Identify which cell holds the provided text, then report its (x, y) central coordinate. 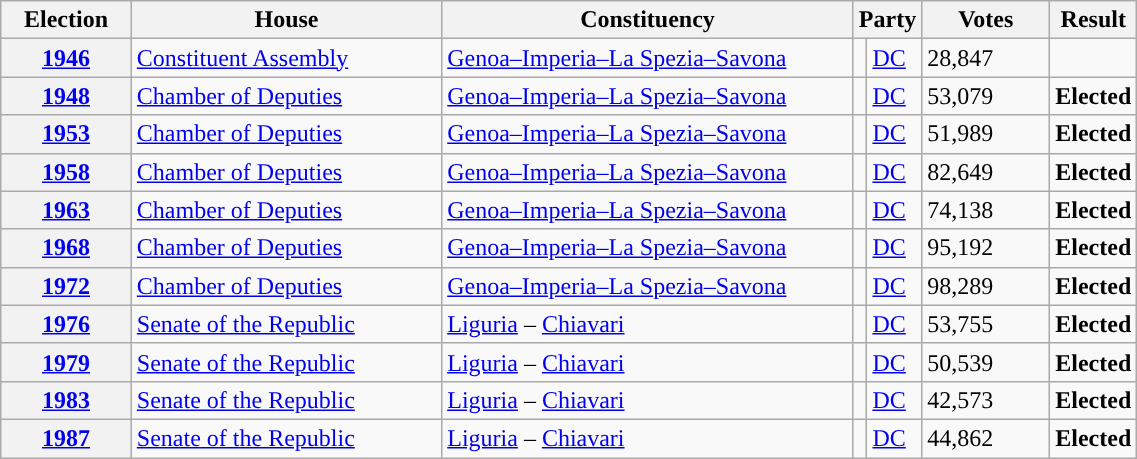
Party (887, 20)
1963 (66, 210)
1972 (66, 286)
1948 (66, 96)
Votes (986, 20)
44,862 (986, 438)
51,989 (986, 134)
1983 (66, 400)
Constituency (648, 20)
53,755 (986, 324)
82,649 (986, 172)
1979 (66, 362)
1958 (66, 172)
1953 (66, 134)
42,573 (986, 400)
50,539 (986, 362)
28,847 (986, 58)
1976 (66, 324)
House (286, 20)
Constituent Assembly (286, 58)
Election (66, 20)
1946 (66, 58)
95,192 (986, 248)
74,138 (986, 210)
53,079 (986, 96)
1968 (66, 248)
98,289 (986, 286)
Result (1094, 20)
1987 (66, 438)
